Provide the (X, Y) coordinate of the cell's center where the given text is located.  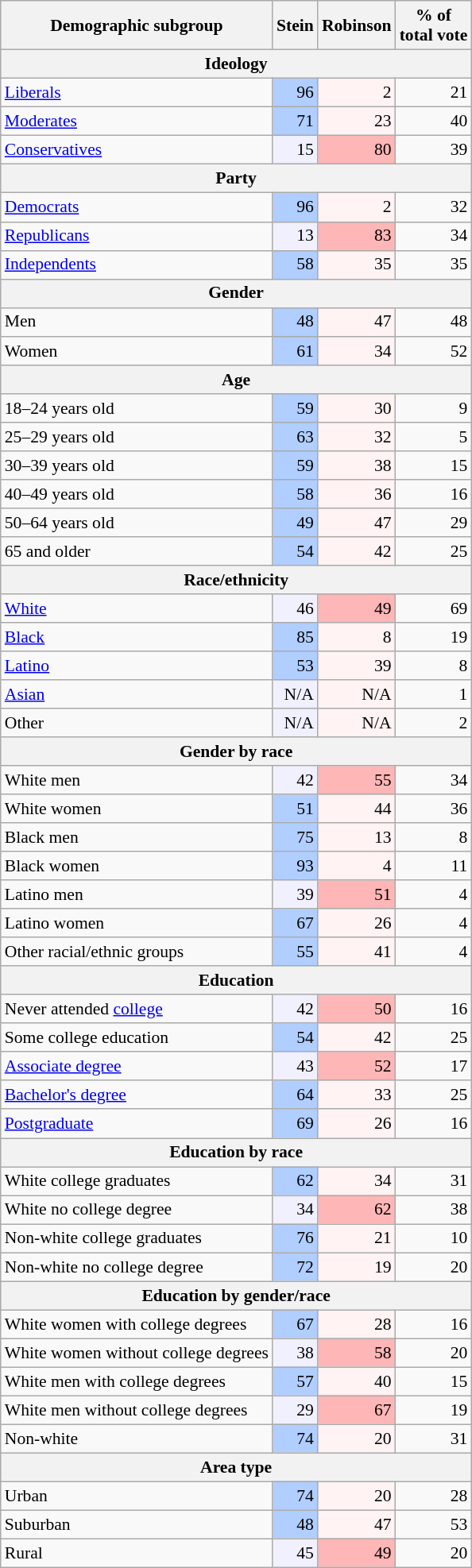
White women without college degrees (137, 1353)
Other (137, 723)
83 (357, 236)
Education (237, 981)
Moderates (137, 122)
Party (237, 179)
72 (296, 1267)
White women with college degrees (137, 1324)
40–49 years old (137, 494)
1 (434, 694)
Rural (137, 1554)
Independents (137, 265)
80 (357, 150)
Latino women (137, 924)
% oftotal vote (434, 25)
85 (296, 637)
Education by gender/race (237, 1296)
Education by race (237, 1153)
White men without college degrees (137, 1410)
57 (296, 1381)
76 (296, 1238)
Black women (137, 866)
Demographic subgroup (137, 25)
71 (296, 122)
Asian (137, 694)
Gender (237, 293)
10 (434, 1238)
Liberals (137, 93)
White no college degree (137, 1210)
White men with college degrees (137, 1381)
Latino men (137, 894)
41 (357, 952)
65 and older (137, 551)
White men (137, 780)
33 (357, 1095)
Stein (296, 25)
Some college education (137, 1038)
50–64 years old (137, 523)
30–39 years old (137, 465)
Urban (137, 1496)
Suburban (137, 1525)
White women (137, 809)
Race/ethnicity (237, 580)
Non-white (137, 1439)
Bachelor's degree (137, 1095)
Men (137, 322)
Age (237, 380)
Women (137, 351)
Republicans (137, 236)
64 (296, 1095)
Robinson (357, 25)
Black men (137, 837)
9 (434, 408)
Postgraduate (137, 1124)
23 (357, 122)
Non-white no college degree (137, 1267)
44 (357, 809)
White (137, 608)
18–24 years old (137, 408)
Black (137, 637)
Ideology (237, 64)
Area type (237, 1467)
Never attended college (137, 1010)
5 (434, 437)
93 (296, 866)
Latino (137, 666)
30 (357, 408)
11 (434, 866)
Gender by race (237, 751)
White college graduates (137, 1181)
Other racial/ethnic groups (137, 952)
61 (296, 351)
Associate degree (137, 1067)
25–29 years old (137, 437)
45 (296, 1554)
43 (296, 1067)
75 (296, 837)
63 (296, 437)
46 (296, 608)
Non-white college graduates (137, 1238)
50 (357, 1010)
Democrats (137, 207)
17 (434, 1067)
Conservatives (137, 150)
